Output the [x, y] coordinate of the center of the cell containing the given text.  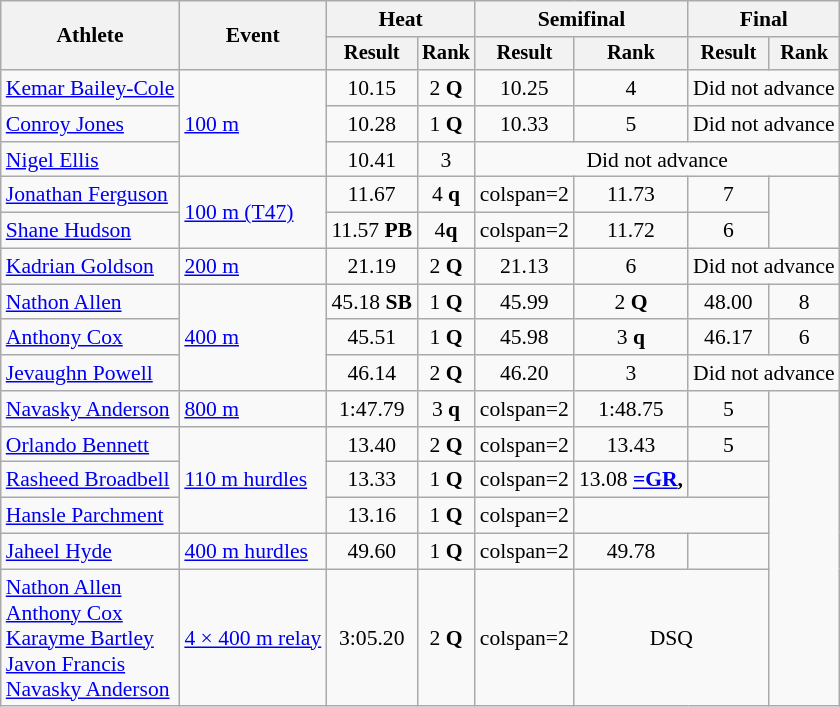
Jonathan Ferguson [90, 195]
3:05.20 [372, 638]
4q [446, 231]
Event [252, 36]
Jevaughn Powell [90, 373]
10.41 [372, 160]
Hansle Parchment [90, 516]
11.73 [631, 195]
4 × 400 m relay [252, 638]
Nigel Ellis [90, 160]
Navasky Anderson [90, 409]
10.33 [524, 124]
Kemar Bailey-Cole [90, 88]
4 [631, 88]
Shane Hudson [90, 231]
800 m [252, 409]
10.28 [372, 124]
10.25 [524, 88]
1:48.75 [631, 409]
Anthony Cox [90, 338]
400 m [252, 338]
45.18 SB [372, 302]
49.78 [631, 552]
Conroy Jones [90, 124]
Nathon Allen [90, 302]
400 m hurdles [252, 552]
Nathon AllenAnthony CoxKarayme BartleyJavon FrancisNavasky Anderson [90, 638]
Jaheel Hyde [90, 552]
Rasheed Broadbell [90, 480]
45.51 [372, 338]
4 q [446, 195]
Heat [400, 19]
Orlando Bennett [90, 445]
11.57 PB [372, 231]
8 [804, 302]
49.60 [372, 552]
13.33 [372, 480]
46.14 [372, 373]
48.00 [728, 302]
13.43 [631, 445]
Semifinal [582, 19]
200 m [252, 267]
21.19 [372, 267]
45.98 [524, 338]
1:47.79 [372, 409]
Kadrian Goldson [90, 267]
45.99 [524, 302]
21.13 [524, 267]
11.72 [631, 231]
DSQ [672, 638]
7 [728, 195]
13.16 [372, 516]
13.40 [372, 445]
110 m hurdles [252, 480]
100 m [252, 124]
13.08 =GR, [631, 480]
46.20 [524, 373]
Final [764, 19]
46.17 [728, 338]
Athlete [90, 36]
10.15 [372, 88]
11.67 [372, 195]
100 m (T47) [252, 212]
